Locate the cell with the specified text and output its [x, y] center coordinate. 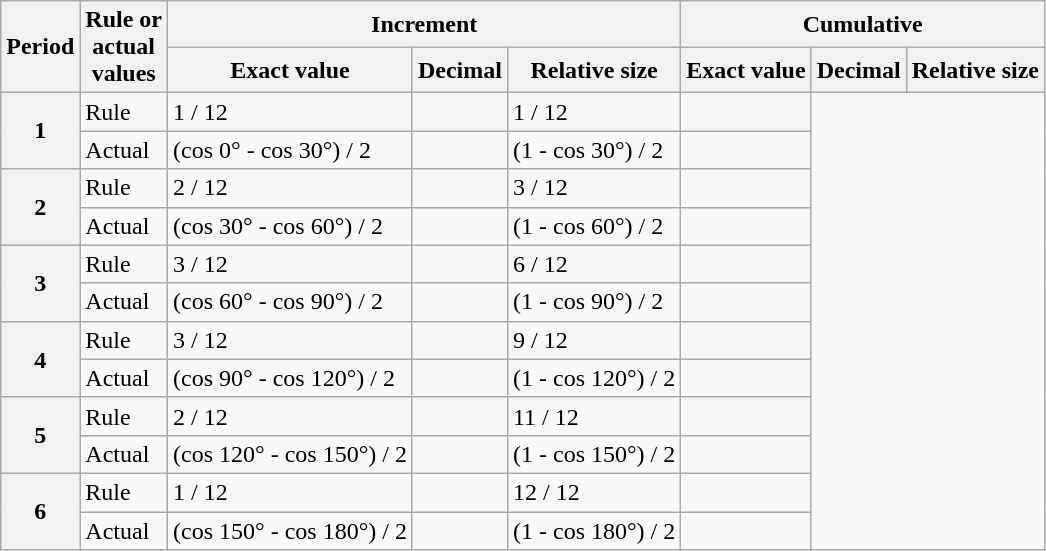
(cos 120° - cos 150°) / 2 [290, 454]
(cos 30° - cos 60°) / 2 [290, 226]
Period [40, 47]
(1 - cos 180°) / 2 [594, 531]
3 [40, 283]
Increment [424, 24]
12 / 12 [594, 492]
(cos 90° - cos 120°) / 2 [290, 378]
4 [40, 359]
1 [40, 131]
(1 - cos 120°) / 2 [594, 378]
(1 - cos 90°) / 2 [594, 302]
(cos 60° - cos 90°) / 2 [290, 302]
Rule oractualvalues [124, 47]
(1 - cos 150°) / 2 [594, 454]
Cumulative [863, 24]
(1 - cos 60°) / 2 [594, 226]
(cos 150° - cos 180°) / 2 [290, 531]
(1 - cos 30°) / 2 [594, 150]
6 [40, 511]
5 [40, 435]
2 [40, 207]
6 / 12 [594, 264]
9 / 12 [594, 340]
(cos 0° - cos 30°) / 2 [290, 150]
11 / 12 [594, 416]
